Provide the (x, y) coordinate of the cell's center where the given text is located.  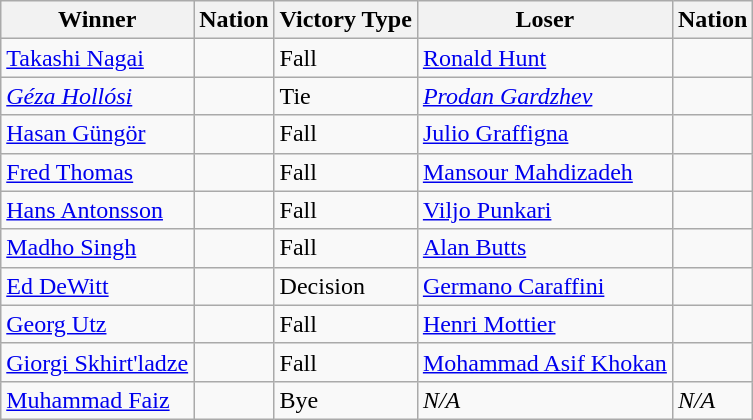
Prodan Gardzhev (544, 96)
Fred Thomas (98, 172)
Georg Utz (98, 324)
Muhammad Faiz (98, 400)
Takashi Nagai (98, 58)
Mansour Mahdizadeh (544, 172)
Alan Butts (544, 248)
Tie (346, 96)
Ed DeWitt (98, 286)
Germano Caraffini (544, 286)
Hans Antonsson (98, 210)
Madho Singh (98, 248)
Mohammad Asif Khokan (544, 362)
Viljo Punkari (544, 210)
Victory Type (346, 20)
Julio Graffigna (544, 134)
Hasan Güngör (98, 134)
Giorgi Skhirt'ladze (98, 362)
Géza Hollósi (98, 96)
Henri Mottier (544, 324)
Decision (346, 286)
Loser (544, 20)
Winner (98, 20)
Ronald Hunt (544, 58)
Bye (346, 400)
